Output the [X, Y] coordinate of the center of the cell containing the given text.  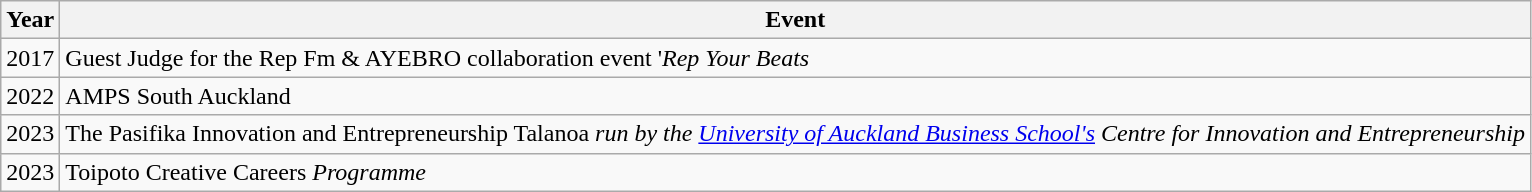
2022 [30, 96]
AMPS South Auckland [796, 96]
Event [796, 20]
2017 [30, 58]
Guest Judge for the Rep Fm & AYEBRO collaboration event 'Rep Your Beats [796, 58]
The Pasifika Innovation and Entrepreneurship Talanoa run by the University of Auckland Business School's Centre for Innovation and Entrepreneurship [796, 134]
Toipoto Creative Careers Programme [796, 172]
Year [30, 20]
